Search for the cell housing the specified text and yield its [X, Y] center coordinate. 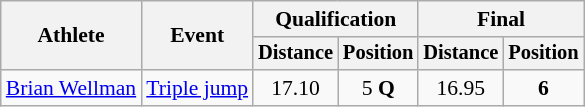
Brian Wellman [71, 88]
Triple jump [197, 88]
6 [543, 88]
5 Q [378, 88]
Final [500, 19]
17.10 [296, 88]
Athlete [71, 36]
16.95 [460, 88]
Event [197, 36]
Qualification [336, 19]
